Return the [x, y] coordinate for the center point of the cell that contains the specified text.  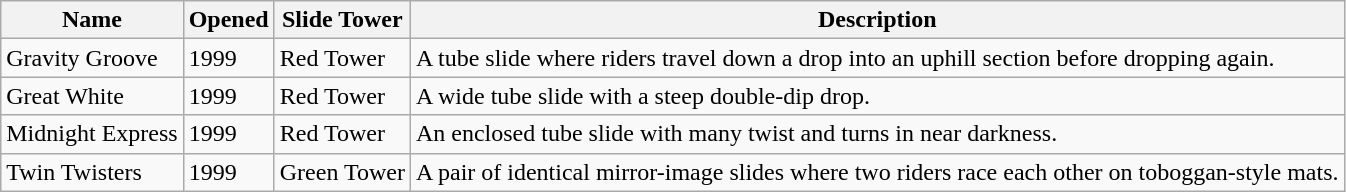
Twin Twisters [92, 172]
Name [92, 20]
Midnight Express [92, 134]
Great White [92, 96]
Description [877, 20]
A pair of identical mirror-image slides where two riders race each other on toboggan-style mats. [877, 172]
Opened [228, 20]
A tube slide where riders travel down a drop into an uphill section before dropping again. [877, 58]
A wide tube slide with a steep double-dip drop. [877, 96]
Slide Tower [342, 20]
Gravity Groove [92, 58]
Green Tower [342, 172]
An enclosed tube slide with many twist and turns in near darkness. [877, 134]
